For the text-containing cell, return its midpoint in [x, y] coordinate format. 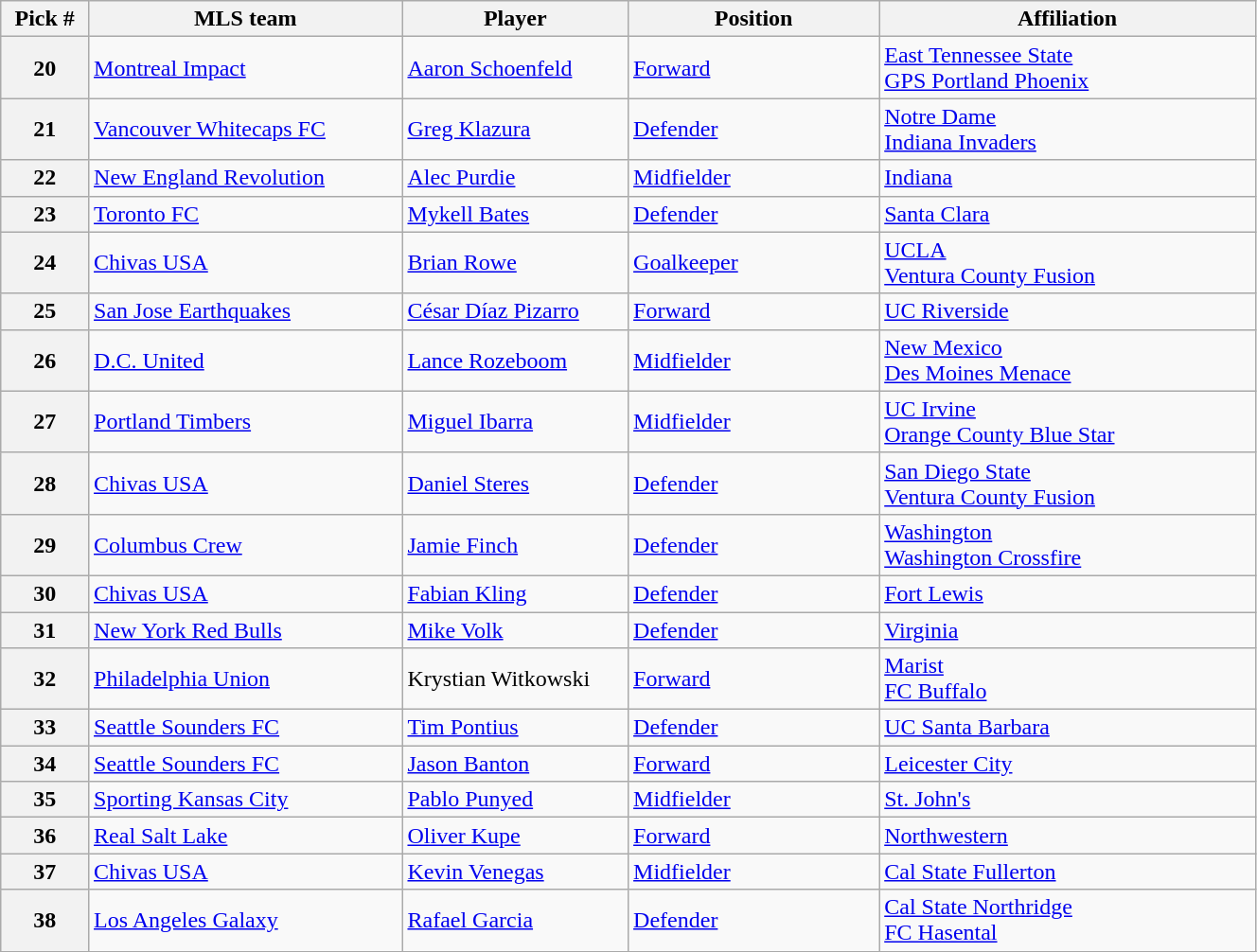
20 [45, 68]
Lance Rozeboom [515, 360]
WashingtonWashington Crossfire [1068, 545]
Goalkeeper [753, 263]
23 [45, 214]
22 [45, 178]
34 [45, 764]
29 [45, 545]
Pick # [45, 19]
Sporting Kansas City [246, 800]
East Tennessee StateGPS Portland Phoenix [1068, 68]
UCLAVentura County Fusion [1068, 263]
Real Salt Lake [246, 836]
Greg Klazura [515, 129]
Tim Pontius [515, 728]
MLS team [246, 19]
36 [45, 836]
21 [45, 129]
Kevin Venegas [515, 872]
Santa Clara [1068, 214]
UC IrvineOrange County Blue Star [1068, 422]
Aaron Schoenfeld [515, 68]
Fort Lewis [1068, 593]
27 [45, 422]
New MexicoDes Moines Menace [1068, 360]
Rafael Garcia [515, 920]
Vancouver Whitecaps FC [246, 129]
Fabian Kling [515, 593]
Leicester City [1068, 764]
Jason Banton [515, 764]
Mykell Bates [515, 214]
Brian Rowe [515, 263]
Montreal Impact [246, 68]
26 [45, 360]
Toronto FC [246, 214]
Northwestern [1068, 836]
Notre DameIndiana Invaders [1068, 129]
César Díaz Pizarro [515, 311]
Pablo Punyed [515, 800]
New York Red Bulls [246, 629]
Alec Purdie [515, 178]
37 [45, 872]
30 [45, 593]
Los Angeles Galaxy [246, 920]
Krystian Witkowski [515, 679]
Jamie Finch [515, 545]
Philadelphia Union [246, 679]
Cal State NorthridgeFC Hasental [1068, 920]
San Diego StateVentura County Fusion [1068, 483]
Position [753, 19]
UC Riverside [1068, 311]
Oliver Kupe [515, 836]
Marist FC Buffalo [1068, 679]
UC Santa Barbara [1068, 728]
Indiana [1068, 178]
Columbus Crew [246, 545]
Mike Volk [515, 629]
35 [45, 800]
24 [45, 263]
33 [45, 728]
32 [45, 679]
St. John's [1068, 800]
Cal State Fullerton [1068, 872]
38 [45, 920]
D.C. United [246, 360]
Daniel Steres [515, 483]
Affiliation [1068, 19]
Virginia [1068, 629]
31 [45, 629]
San Jose Earthquakes [246, 311]
25 [45, 311]
Player [515, 19]
New England Revolution [246, 178]
Portland Timbers [246, 422]
Miguel Ibarra [515, 422]
28 [45, 483]
